Identify which cell holds the provided text, then report its [X, Y] central coordinate. 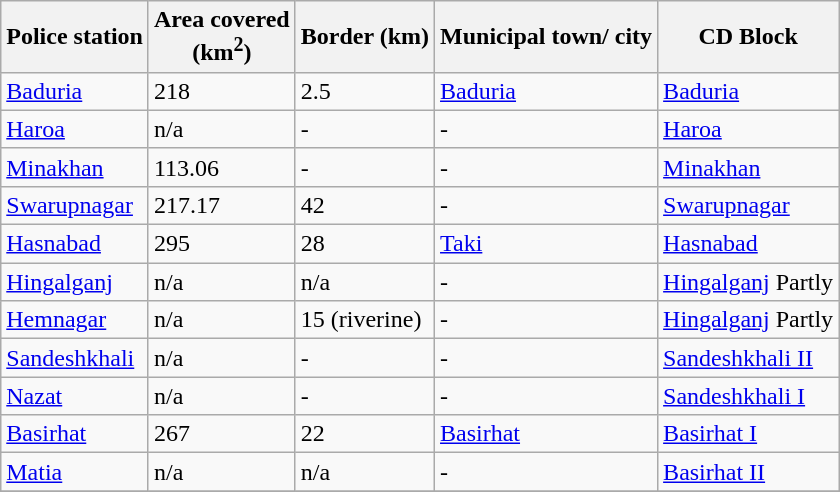
Hemnagar [75, 320]
Area covered(km2) [222, 37]
Taki [546, 244]
267 [222, 434]
Matia [75, 472]
218 [222, 91]
42 [364, 205]
Sandeshkhali I [748, 396]
Hingalganj [75, 282]
CD Block [748, 37]
Municipal town/ city [546, 37]
Basirhat I [748, 434]
217.17 [222, 205]
22 [364, 434]
15 (riverine) [364, 320]
113.06 [222, 167]
Sandeshkhali [75, 358]
Police station [75, 37]
28 [364, 244]
Sandeshkhali II [748, 358]
Border (km) [364, 37]
Nazat [75, 396]
295 [222, 244]
Basirhat II [748, 472]
2.5 [364, 91]
